Provide the (X, Y) coordinate of the cell's center where the given text is located.  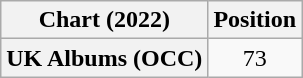
UK Albums (OCC) (104, 58)
Position (255, 20)
73 (255, 58)
Chart (2022) (104, 20)
